From the cell containing the given text, extract its center point as (x, y) coordinate. 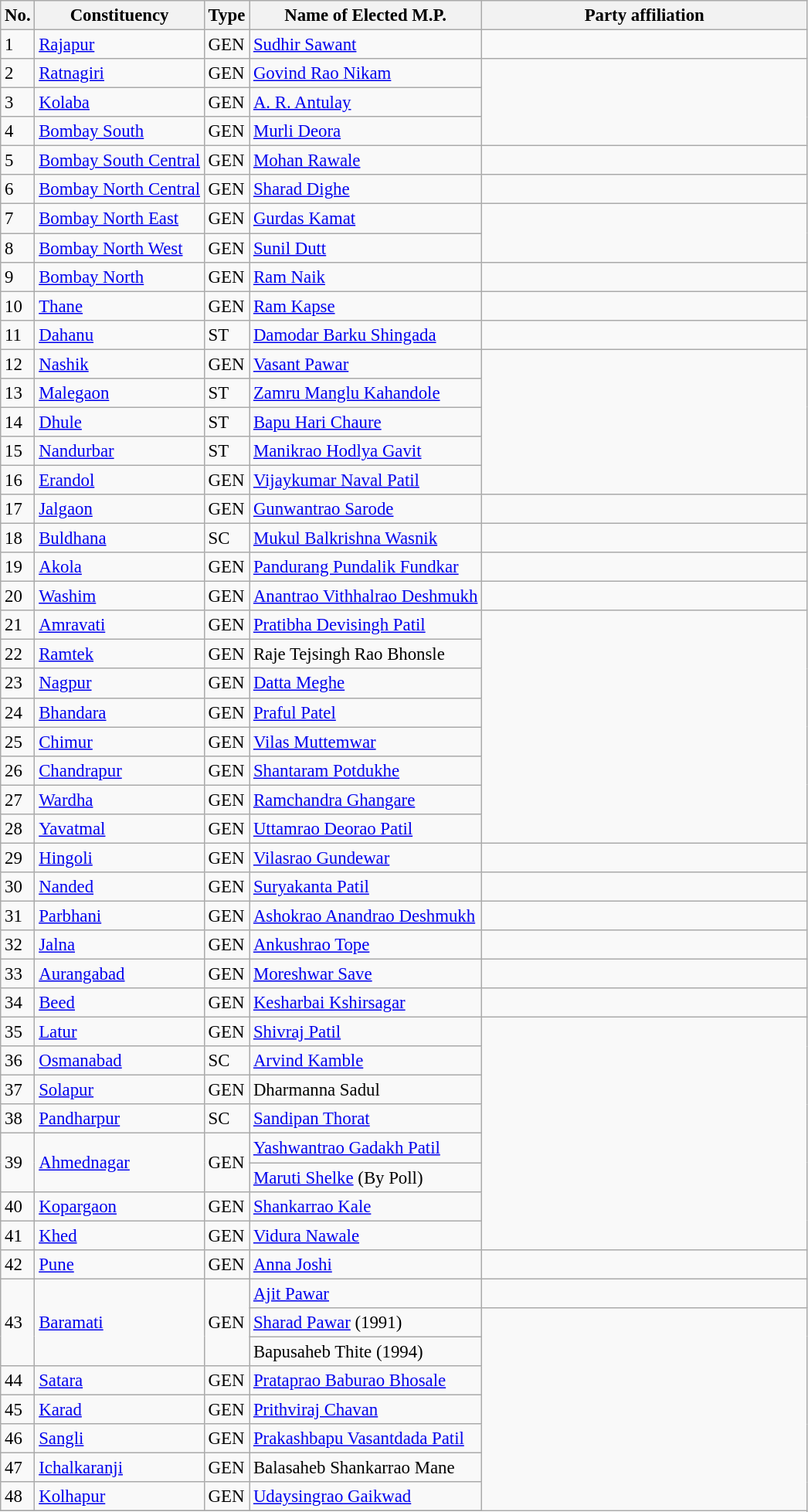
Zamru Manglu Kahandole (366, 393)
48 (18, 1497)
Praful Patel (366, 712)
32 (18, 945)
Bapusaheb Thite (1994) (366, 1351)
Malegaon (119, 393)
Shivraj Patil (366, 1032)
No. (18, 15)
Prakashbapu Vasantdada Patil (366, 1439)
29 (18, 858)
Sangli (119, 1439)
Type (226, 15)
31 (18, 916)
Rajapur (119, 45)
Mukul Balkrishna Wasnik (366, 539)
Ratnagiri (119, 73)
15 (18, 451)
Vidura Nawale (366, 1235)
Chimur (119, 742)
Nandurbar (119, 451)
Govind Rao Nikam (366, 73)
Vasant Pawar (366, 364)
Ichalkaranji (119, 1468)
33 (18, 974)
30 (18, 887)
8 (18, 248)
Ajit Pawar (366, 1293)
Jalgaon (119, 509)
27 (18, 800)
Yashwantrao Gadakh Patil (366, 1148)
20 (18, 596)
44 (18, 1381)
Manikrao Hodlya Gavit (366, 451)
Udaysingrao Gaikwad (366, 1497)
23 (18, 684)
16 (18, 480)
34 (18, 1003)
Shankarrao Kale (366, 1206)
21 (18, 625)
45 (18, 1409)
Name of Elected M.P. (366, 15)
36 (18, 1061)
Aurangabad (119, 974)
41 (18, 1235)
Ankushrao Tope (366, 945)
Hingoli (119, 858)
Washim (119, 596)
Solapur (119, 1090)
Balasaheb Shankarrao Mane (366, 1468)
40 (18, 1206)
Vijaykumar Naval Patil (366, 480)
Buldhana (119, 539)
Parbhani (119, 916)
Satara (119, 1381)
Wardha (119, 800)
Bombay North West (119, 248)
Bombay North East (119, 219)
Moreshwar Save (366, 974)
Baramati (119, 1323)
24 (18, 712)
Chandrapur (119, 770)
Latur (119, 1032)
Kolaba (119, 103)
17 (18, 509)
Kesharbai Kshirsagar (366, 1003)
Dahanu (119, 335)
Vilasrao Gundewar (366, 858)
Dhule (119, 422)
Ram Naik (366, 277)
26 (18, 770)
Osmanabad (119, 1061)
Uttamrao Deorao Patil (366, 829)
Mohan Rawale (366, 161)
Bombay South (119, 131)
Sudhir Sawant (366, 45)
4 (18, 131)
2 (18, 73)
35 (18, 1032)
28 (18, 829)
Murli Deora (366, 131)
Bhandara (119, 712)
A. R. Antulay (366, 103)
22 (18, 654)
7 (18, 219)
Erandol (119, 480)
43 (18, 1323)
Beed (119, 1003)
Pune (119, 1264)
Ramchandra Ghangare (366, 800)
Nagpur (119, 684)
19 (18, 567)
Constituency (119, 15)
Shantaram Potdukhe (366, 770)
Amravati (119, 625)
Ahmednagar (119, 1162)
Sandipan Thorat (366, 1120)
Nanded (119, 887)
47 (18, 1468)
11 (18, 335)
46 (18, 1439)
Party affiliation (644, 15)
Ram Kapse (366, 306)
Raje Tejsingh Rao Bhonsle (366, 654)
37 (18, 1090)
Jalna (119, 945)
Prithviraj Chavan (366, 1409)
Bombay North (119, 277)
5 (18, 161)
Kolhapur (119, 1497)
Pandurang Pundalik Fundkar (366, 567)
Sunil Dutt (366, 248)
10 (18, 306)
9 (18, 277)
Pratibha Devisingh Patil (366, 625)
Datta Meghe (366, 684)
Arvind Kamble (366, 1061)
Karad (119, 1409)
Yavatmal (119, 829)
Kopargaon (119, 1206)
3 (18, 103)
Ramtek (119, 654)
Akola (119, 567)
Sharad Dighe (366, 189)
Damodar Barku Shingada (366, 335)
Anantrao Vithhalrao Deshmukh (366, 596)
1 (18, 45)
Thane (119, 306)
18 (18, 539)
Pandharpur (119, 1120)
Sharad Pawar (1991) (366, 1323)
Bapu Hari Chaure (366, 422)
14 (18, 422)
13 (18, 393)
Vilas Muttemwar (366, 742)
Ashokrao Anandrao Deshmukh (366, 916)
Khed (119, 1235)
Gunwantrao Sarode (366, 509)
Bombay South Central (119, 161)
Suryakanta Patil (366, 887)
Prataprao Baburao Bhosale (366, 1381)
Maruti Shelke (By Poll) (366, 1177)
12 (18, 364)
Dharmanna Sadul (366, 1090)
25 (18, 742)
Gurdas Kamat (366, 219)
39 (18, 1162)
Bombay North Central (119, 189)
Nashik (119, 364)
42 (18, 1264)
Anna Joshi (366, 1264)
38 (18, 1120)
6 (18, 189)
